Identify which cell holds the provided text, then report its [X, Y] central coordinate. 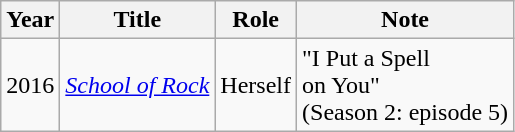
Year [30, 20]
Note [406, 20]
Role [256, 20]
School of Rock [138, 85]
Title [138, 20]
"I Put a Spellon You"(Season 2: episode 5) [406, 85]
2016 [30, 85]
Herself [256, 85]
